Capture the cell that displays the provided text and extract its (X, Y) central coordinate. 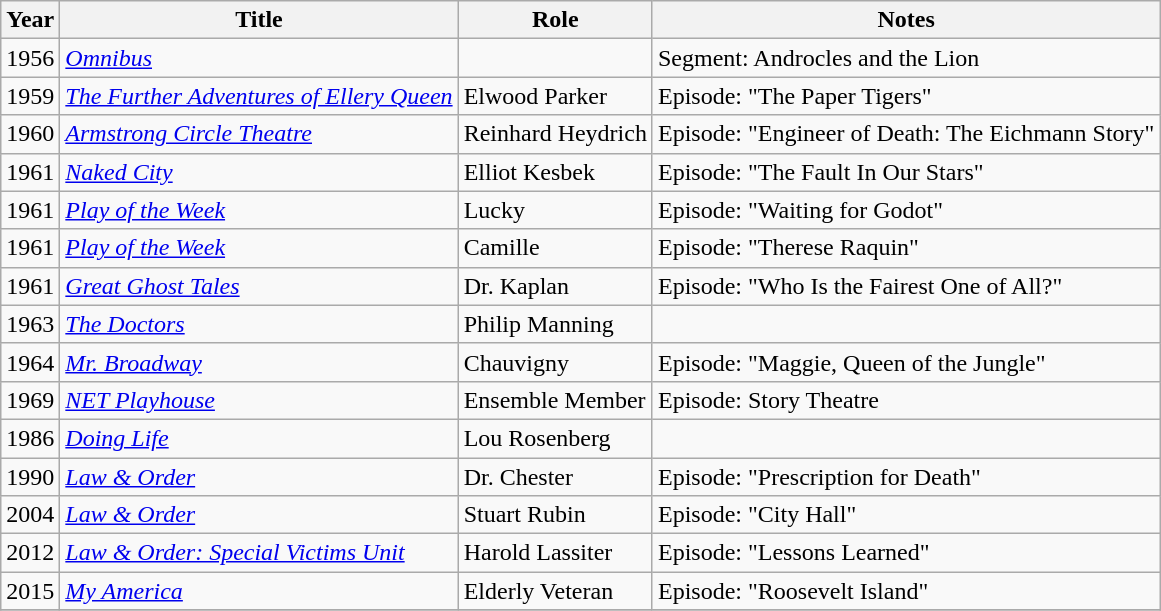
Law & Order: Special Victims Unit (259, 553)
Great Ghost Tales (259, 286)
Episode: "Maggie, Queen of the Jungle" (906, 362)
NET Playhouse (259, 400)
1956 (30, 58)
Camille (555, 248)
Episode: "Engineer of Death: The Eichmann Story" (906, 134)
1964 (30, 362)
Doing Life (259, 438)
2004 (30, 515)
Stuart Rubin (555, 515)
Omnibus (259, 58)
Notes (906, 20)
Dr. Kaplan (555, 286)
Title (259, 20)
Mr. Broadway (259, 362)
1969 (30, 400)
2015 (30, 591)
Naked City (259, 172)
Dr. Chester (555, 477)
Episode: Story Theatre (906, 400)
Armstrong Circle Theatre (259, 134)
My America (259, 591)
Lou Rosenberg (555, 438)
1960 (30, 134)
Reinhard Heydrich (555, 134)
Role (555, 20)
Year (30, 20)
2012 (30, 553)
Episode: "Waiting for Godot" (906, 210)
The Doctors (259, 324)
Segment: Androcles and the Lion (906, 58)
Philip Manning (555, 324)
Episode: "City Hall" (906, 515)
Episode: "The Fault In Our Stars" (906, 172)
Harold Lassiter (555, 553)
Episode: "Who Is the Fairest One of All?" (906, 286)
The Further Adventures of Ellery Queen (259, 96)
Episode: "Therese Raquin" (906, 248)
1990 (30, 477)
Ensemble Member (555, 400)
1963 (30, 324)
1986 (30, 438)
Episode: "The Paper Tigers" (906, 96)
Elderly Veteran (555, 591)
Episode: "Roosevelt Island" (906, 591)
Elwood Parker (555, 96)
Chauvigny (555, 362)
Episode: "Prescription for Death" (906, 477)
Lucky (555, 210)
Elliot Kesbek (555, 172)
1959 (30, 96)
Episode: "Lessons Learned" (906, 553)
